Scan for the cell matching the given text and deliver its (X, Y) coordinate at center. 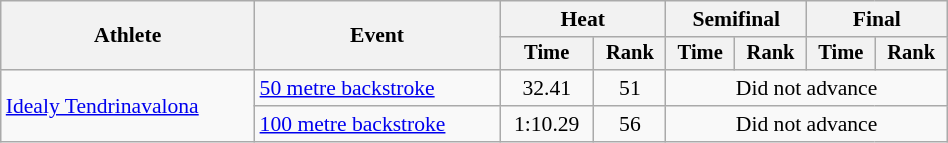
Idealy Tendrinavalona (128, 106)
100 metre backstroke (378, 124)
Heat (583, 19)
51 (630, 88)
56 (630, 124)
50 metre backstroke (378, 88)
Final (878, 19)
1:10.29 (547, 124)
Event (378, 36)
Semifinal (736, 19)
32.41 (547, 88)
Athlete (128, 36)
